Pinpoint the cell where the given text exists, returning its (X, Y) midpoint coordinate. 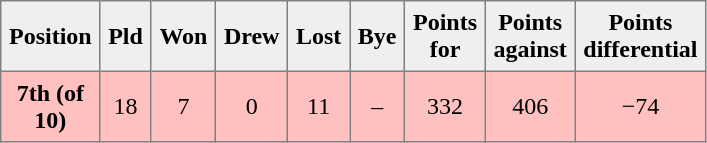
Drew (252, 36)
Bye (378, 36)
7th (of 10) (50, 106)
Points for (446, 36)
7 (184, 106)
Position (50, 36)
0 (252, 106)
332 (446, 106)
Points differential (640, 36)
Lost (319, 36)
Pld (126, 36)
Won (184, 36)
11 (319, 106)
18 (126, 106)
−74 (640, 106)
406 (530, 106)
– (378, 106)
Points against (530, 36)
